Output the [X, Y] coordinate of the center of the cell containing the given text.  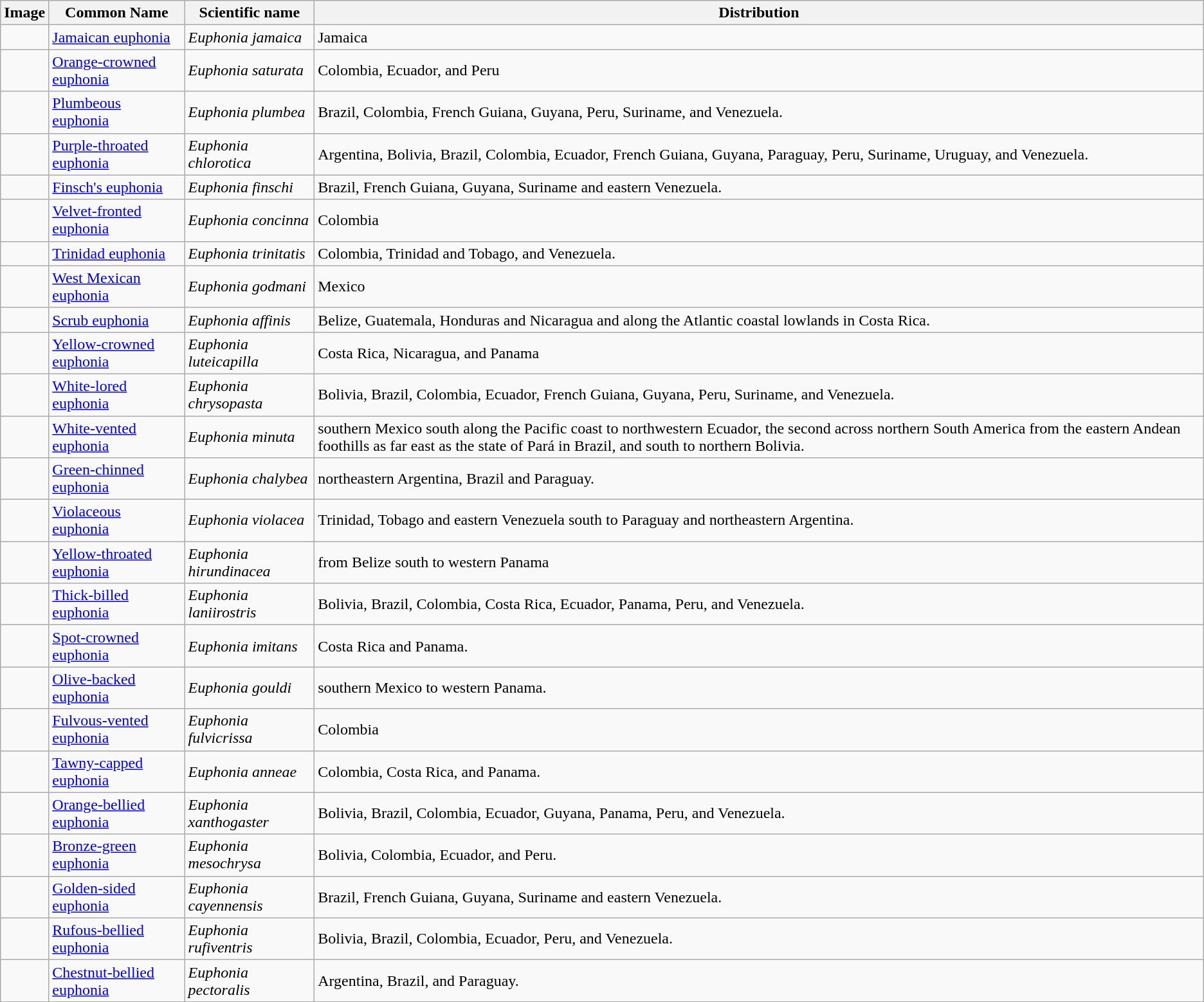
White-vented euphonia [117, 436]
Euphonia minuta [250, 436]
Euphonia plumbea [250, 112]
Bronze-green euphonia [117, 855]
Euphonia violacea [250, 521]
Colombia, Ecuador, and Peru [759, 71]
Euphonia laniirostris [250, 605]
Green-chinned euphonia [117, 478]
Finsch's euphonia [117, 187]
Common Name [117, 13]
Euphonia fulvicrissa [250, 729]
Orange-crowned euphonia [117, 71]
Plumbeous euphonia [117, 112]
Euphonia rufiventris [250, 939]
Scientific name [250, 13]
Tawny-capped euphonia [117, 772]
Jamaican euphonia [117, 37]
Olive-backed euphonia [117, 688]
Costa Rica and Panama. [759, 646]
Bolivia, Brazil, Colombia, Costa Rica, Ecuador, Panama, Peru, and Venezuela. [759, 605]
West Mexican euphonia [117, 287]
Euphonia xanthogaster [250, 813]
Euphonia chalybea [250, 478]
northeastern Argentina, Brazil and Paraguay. [759, 478]
Orange-bellied euphonia [117, 813]
Rufous-bellied euphonia [117, 939]
Fulvous-vented euphonia [117, 729]
Argentina, Brazil, and Paraguay. [759, 980]
Euphonia godmani [250, 287]
Golden-sided euphonia [117, 897]
Bolivia, Brazil, Colombia, Ecuador, Guyana, Panama, Peru, and Venezuela. [759, 813]
Euphonia chlorotica [250, 154]
Euphonia hirundinacea [250, 562]
Distribution [759, 13]
Argentina, Bolivia, Brazil, Colombia, Ecuador, French Guiana, Guyana, Paraguay, Peru, Suriname, Uruguay, and Venezuela. [759, 154]
Euphonia saturata [250, 71]
Chestnut-bellied euphonia [117, 980]
Velvet-fronted euphonia [117, 220]
Trinidad euphonia [117, 253]
Mexico [759, 287]
Euphonia jamaica [250, 37]
Euphonia affinis [250, 320]
Bolivia, Brazil, Colombia, Ecuador, French Guiana, Guyana, Peru, Suriname, and Venezuela. [759, 395]
Euphonia anneae [250, 772]
Euphonia finschi [250, 187]
Belize, Guatemala, Honduras and Nicaragua and along the Atlantic coastal lowlands in Costa Rica. [759, 320]
Scrub euphonia [117, 320]
Euphonia luteicapilla [250, 352]
Spot-crowned euphonia [117, 646]
Euphonia trinitatis [250, 253]
Violaceous euphonia [117, 521]
Brazil, Colombia, French Guiana, Guyana, Peru, Suriname, and Venezuela. [759, 112]
Yellow-crowned euphonia [117, 352]
Bolivia, Colombia, Ecuador, and Peru. [759, 855]
Bolivia, Brazil, Colombia, Ecuador, Peru, and Venezuela. [759, 939]
southern Mexico to western Panama. [759, 688]
Colombia, Trinidad and Tobago, and Venezuela. [759, 253]
Costa Rica, Nicaragua, and Panama [759, 352]
Euphonia cayennensis [250, 897]
Jamaica [759, 37]
Purple-throated euphonia [117, 154]
Trinidad, Tobago and eastern Venezuela south to Paraguay and northeastern Argentina. [759, 521]
Image [24, 13]
Euphonia imitans [250, 646]
Euphonia pectoralis [250, 980]
White-lored euphonia [117, 395]
from Belize south to western Panama [759, 562]
Colombia, Costa Rica, and Panama. [759, 772]
Euphonia gouldi [250, 688]
Thick-billed euphonia [117, 605]
Yellow-throated euphonia [117, 562]
Euphonia chrysopasta [250, 395]
Euphonia mesochrysa [250, 855]
Euphonia concinna [250, 220]
